Return the [x, y] coordinate for the center point of the cell that contains the specified text.  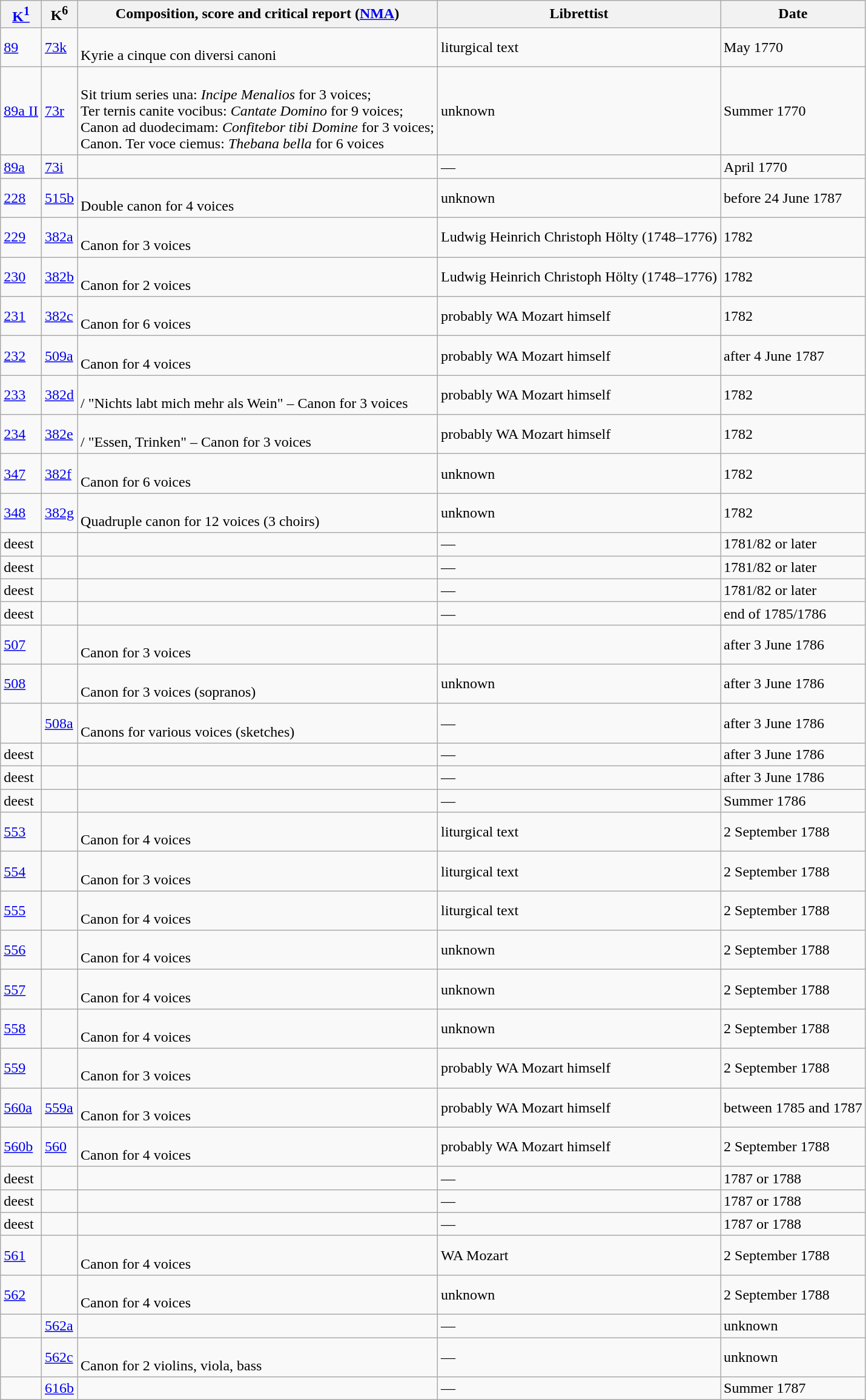
89a [21, 166]
382b [59, 277]
233 [21, 395]
559 [21, 1068]
562c [59, 1357]
Canon for 3 voices (sopranos) [258, 684]
between 1785 and 1787 [793, 1108]
Kyrie a cinque con diversi canoni [258, 47]
561 [21, 1255]
Summer 1787 [793, 1388]
560 [59, 1146]
554 [21, 872]
Summer 1770 [793, 111]
555 [21, 910]
231 [21, 316]
558 [21, 1029]
559a [59, 1108]
73i [59, 166]
89a II [21, 111]
230 [21, 277]
616b [59, 1388]
89 [21, 47]
end of 1785/1786 [793, 613]
562 [21, 1294]
234 [21, 435]
K6 [59, 15]
Canons for various voices (sketches) [258, 723]
Quadruple canon for 12 voices (3 choirs) [258, 513]
229 [21, 237]
April 1770 [793, 166]
Canon for 2 violins, viola, bass [258, 1357]
382d [59, 395]
Composition, score and critical report (NMA) [258, 15]
/ "Essen, Trinken" – Canon for 3 voices [258, 435]
509a [59, 356]
556 [21, 950]
560b [21, 1146]
508a [59, 723]
562a [59, 1326]
WA Mozart [579, 1255]
382e [59, 435]
before 24 June 1787 [793, 197]
382f [59, 473]
Librettist [579, 15]
232 [21, 356]
560a [21, 1108]
515b [59, 197]
Date [793, 15]
after 4 June 1787 [793, 356]
382a [59, 237]
May 1770 [793, 47]
K1 [21, 15]
382g [59, 513]
228 [21, 197]
Summer 1786 [793, 801]
557 [21, 989]
Canon for 2 voices [258, 277]
347 [21, 473]
507 [21, 644]
Double canon for 4 voices [258, 197]
73r [59, 111]
/ "Nichts labt mich mehr als Wein" – Canon for 3 voices [258, 395]
382c [59, 316]
553 [21, 832]
348 [21, 513]
73k [59, 47]
508 [21, 684]
